Extract the (x, y) coordinate from the center of the cell holding the provided text.  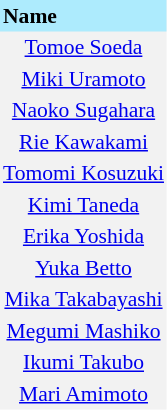
Ikumi Takubo (84, 362)
Erika Yoshida (84, 236)
Yuka Betto (84, 268)
Megumi Mashiko (84, 331)
Tomoe Soeda (84, 48)
Kimi Taneda (84, 205)
Miki Uramoto (84, 79)
Tomomi Kosuzuki (84, 174)
Naoko Sugahara (84, 110)
Name (84, 16)
Mari Amimoto (84, 394)
Rie Kawakami (84, 142)
Mika Takabayashi (84, 300)
